Provide the (x, y) coordinate of the cell's center where the given text is located.  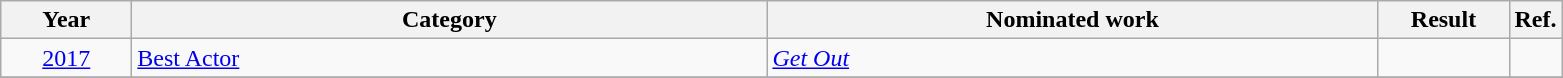
Category (450, 20)
Get Out (1072, 58)
Ref. (1536, 20)
Nominated work (1072, 20)
Best Actor (450, 58)
Year (66, 20)
2017 (66, 58)
Result (1444, 20)
